Search for the cell housing the specified text and yield its (x, y) center coordinate. 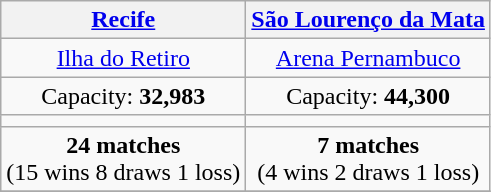
7 matches(4 wins 2 draws 1 loss) (368, 158)
Capacity: 44,300 (368, 96)
24 matches(15 wins 8 draws 1 loss) (124, 158)
Arena Pernambuco (368, 58)
Ilha do Retiro (124, 58)
Recife (124, 20)
São Lourenço da Mata (368, 20)
Capacity: 32,983 (124, 96)
